Extract the [x, y] coordinate from the center of the cell holding the provided text.  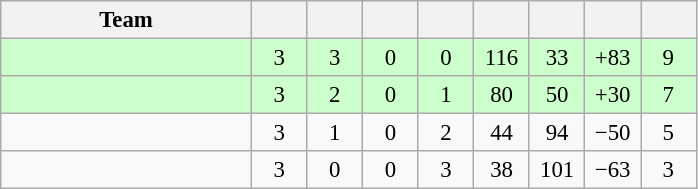
−63 [613, 170]
9 [668, 58]
+83 [613, 58]
94 [557, 133]
Team [126, 20]
7 [668, 95]
38 [502, 170]
116 [502, 58]
−50 [613, 133]
33 [557, 58]
44 [502, 133]
80 [502, 95]
+30 [613, 95]
50 [557, 95]
101 [557, 170]
5 [668, 133]
